From the cell containing the given text, extract its center point as [x, y] coordinate. 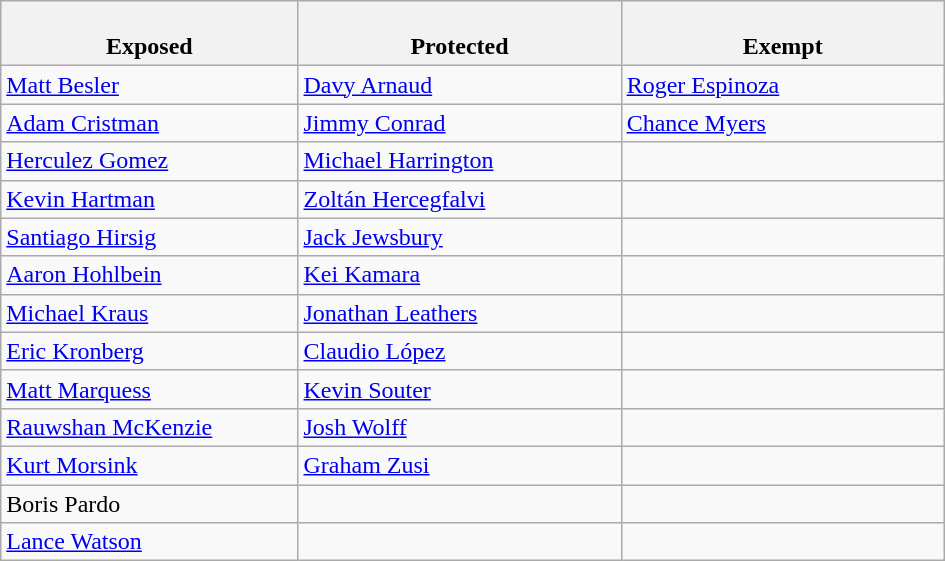
Kurt Morsink [150, 465]
Exempt [782, 34]
Matt Marquess [150, 389]
Matt Besler [150, 85]
Eric Kronberg [150, 351]
Kevin Hartman [150, 199]
Herculez Gomez [150, 161]
Michael Kraus [150, 313]
Chance Myers [782, 123]
Protected [460, 34]
Boris Pardo [150, 503]
Rauwshan McKenzie [150, 427]
Jimmy Conrad [460, 123]
Exposed [150, 34]
Kevin Souter [460, 389]
Adam Cristman [150, 123]
Roger Espinoza [782, 85]
Kei Kamara [460, 275]
Lance Watson [150, 542]
Josh Wolff [460, 427]
Santiago Hirsig [150, 237]
Zoltán Hercegfalvi [460, 199]
Jack Jewsbury [460, 237]
Davy Arnaud [460, 85]
Aaron Hohlbein [150, 275]
Claudio López [460, 351]
Jonathan Leathers [460, 313]
Graham Zusi [460, 465]
Michael Harrington [460, 161]
